From the cell containing the given text, extract its center point as (X, Y) coordinate. 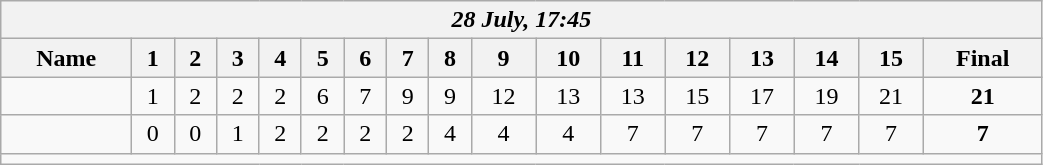
Name (66, 58)
5 (322, 58)
19 (826, 96)
17 (762, 96)
11 (632, 58)
28 July, 17:45 (522, 20)
14 (826, 58)
Final (982, 58)
3 (238, 58)
8 (450, 58)
10 (568, 58)
